Find where the given text appears and provide that cell's center as (x, y) coordinate. 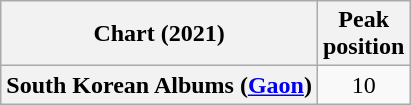
South Korean Albums (Gaon) (160, 85)
Peakposition (363, 34)
10 (363, 85)
Chart (2021) (160, 34)
